Determine the (x, y) coordinate at the center of the cell enclosing the given text.  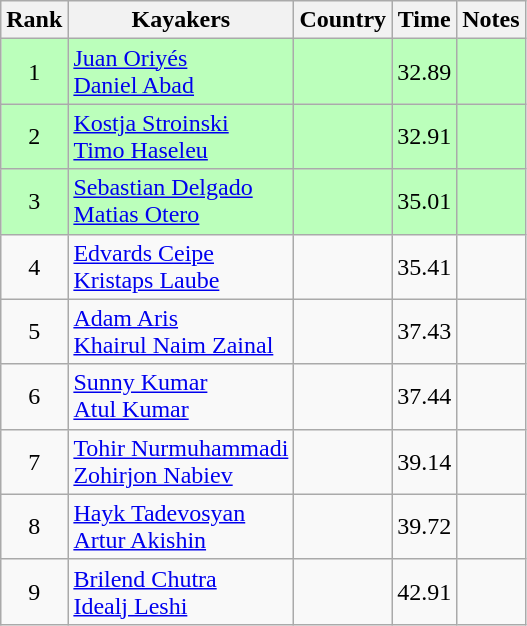
37.43 (424, 332)
Hayk TadevosyanArtur Akishin (181, 526)
Sebastian DelgadoMatias Otero (181, 202)
Tohir NurmuhammadiZohirjon Nabiev (181, 462)
32.89 (424, 72)
Adam ArisKhairul Naim Zainal (181, 332)
Juan OriyésDaniel Abad (181, 72)
8 (34, 526)
Notes (491, 20)
Brilend ChutraIdealj Leshi (181, 592)
Country (343, 20)
6 (34, 396)
32.91 (424, 136)
Sunny KumarAtul Kumar (181, 396)
35.01 (424, 202)
2 (34, 136)
4 (34, 266)
Rank (34, 20)
1 (34, 72)
39.14 (424, 462)
35.41 (424, 266)
Kayakers (181, 20)
42.91 (424, 592)
7 (34, 462)
5 (34, 332)
Time (424, 20)
9 (34, 592)
Kostja StroinskiTimo Haseleu (181, 136)
37.44 (424, 396)
Edvards CeipeKristaps Laube (181, 266)
3 (34, 202)
39.72 (424, 526)
